Return the (X, Y) coordinate for the center point of the cell that contains the specified text.  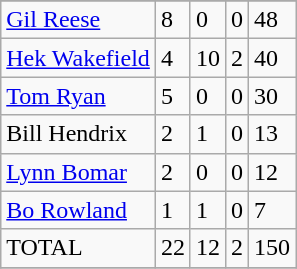
22 (172, 248)
5 (172, 96)
7 (272, 210)
150 (272, 248)
Tom Ryan (78, 96)
4 (172, 58)
TOTAL (78, 248)
Bill Hendrix (78, 134)
8 (172, 20)
30 (272, 96)
40 (272, 58)
Hek Wakefield (78, 58)
Lynn Bomar (78, 172)
48 (272, 20)
Bo Rowland (78, 210)
Gil Reese (78, 20)
13 (272, 134)
10 (208, 58)
